Detect which cell encompasses the target text, then output its (X, Y) center coordinate. 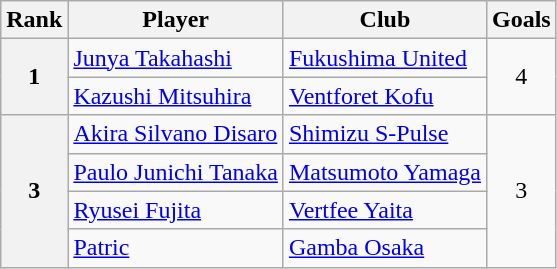
Akira Silvano Disaro (176, 134)
Club (384, 20)
Paulo Junichi Tanaka (176, 172)
Shimizu S-Pulse (384, 134)
Kazushi Mitsuhira (176, 96)
4 (521, 77)
Vertfee Yaita (384, 210)
Ventforet Kofu (384, 96)
Junya Takahashi (176, 58)
Fukushima United (384, 58)
Rank (34, 20)
Ryusei Fujita (176, 210)
Matsumoto Yamaga (384, 172)
Goals (521, 20)
1 (34, 77)
Patric (176, 248)
Player (176, 20)
Gamba Osaka (384, 248)
